Identify which cell holds the provided text, then report its (X, Y) central coordinate. 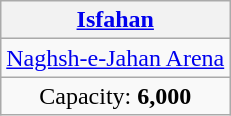
Isfahan (116, 20)
Capacity: 6,000 (116, 96)
Naghsh-e-Jahan Arena (116, 58)
